Identify which cell holds the provided text, then report its (X, Y) central coordinate. 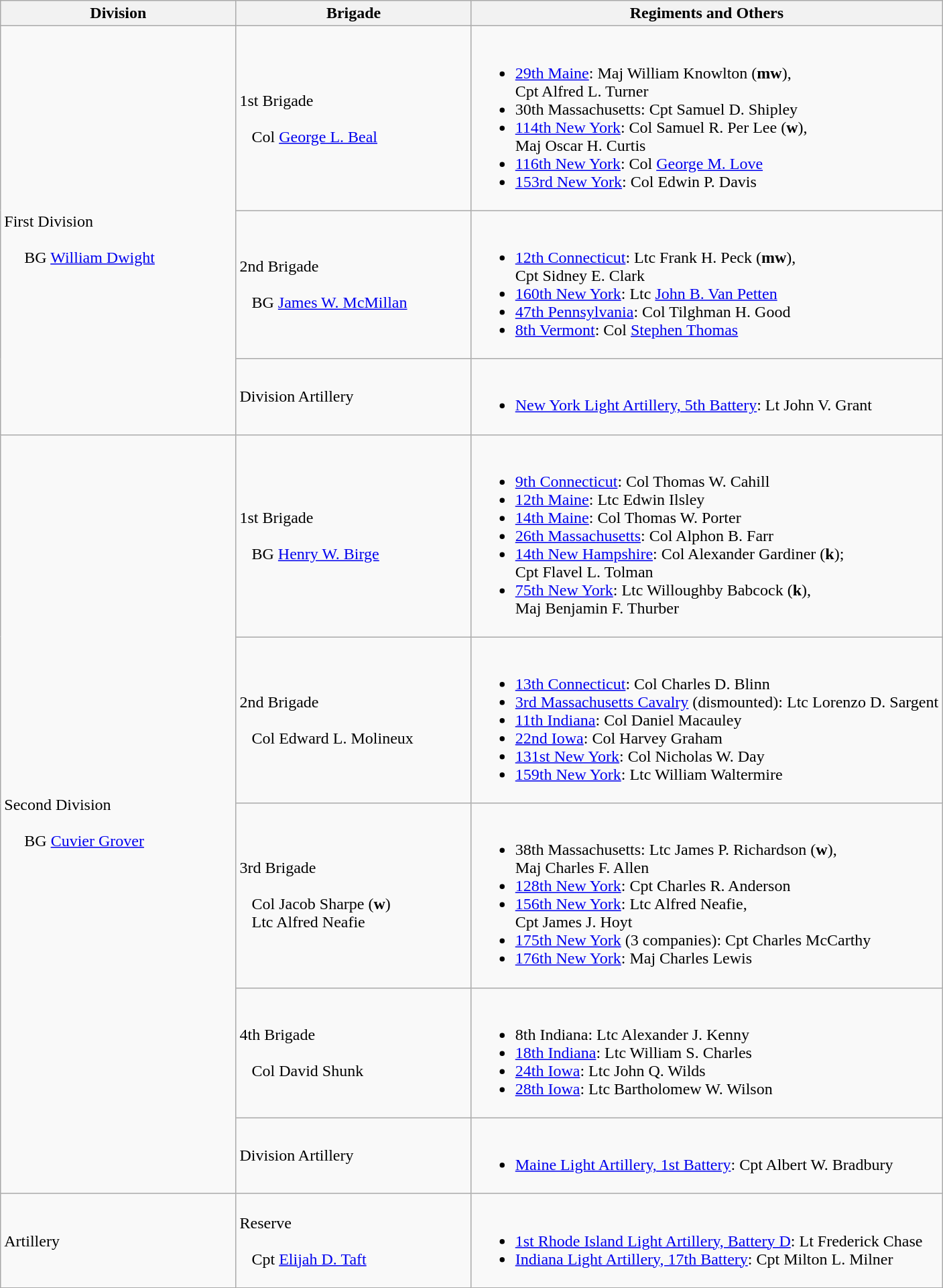
4th Brigade Col David Shunk (354, 1053)
2nd Brigade Col Edward L. Molineux (354, 720)
3rd Brigade Col Jacob Sharpe (w) Ltc Alfred Neafie (354, 896)
1st Rhode Island Light Artillery, Battery D: Lt Frederick ChaseIndiana Light Artillery, 17th Battery: Cpt Milton L. Milner (706, 1240)
Reserve Cpt Elijah D. Taft (354, 1240)
2nd Brigade BG James W. McMillan (354, 284)
First Division BG William Dwight (118, 231)
Division (118, 13)
Artillery (118, 1240)
Maine Light Artillery, 1st Battery: Cpt Albert W. Bradbury (706, 1156)
Brigade (354, 13)
Second Division BG Cuvier Grover (118, 814)
1st Brigade Col George L. Beal (354, 118)
1st Brigade BG Henry W. Birge (354, 536)
8th Indiana: Ltc Alexander J. Kenny18th Indiana: Ltc William S. Charles24th Iowa: Ltc John Q. Wilds28th Iowa: Ltc Bartholomew W. Wilson (706, 1053)
New York Light Artillery, 5th Battery: Lt John V. Grant (706, 397)
Regiments and Others (706, 13)
